Identify which cell holds the provided text, then report its [x, y] central coordinate. 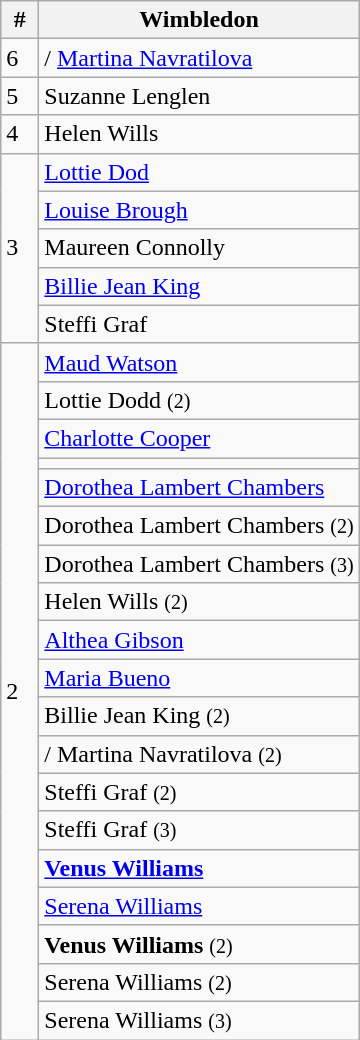
Venus Williams (2) [199, 944]
Wimbledon [199, 20]
4 [20, 134]
Maureen Connolly [199, 248]
Maria Bueno [199, 678]
/ Martina Navratilova [199, 58]
2 [20, 691]
Helen Wills [199, 134]
6 [20, 58]
Helen Wills (2) [199, 602]
Dorothea Lambert Chambers (2) [199, 526]
Dorothea Lambert Chambers [199, 488]
Serena Williams [199, 906]
Billie Jean King [199, 286]
Billie Jean King (2) [199, 716]
/ Martina Navratilova (2) [199, 754]
# [20, 20]
Suzanne Lenglen [199, 96]
Lottie Dodd (2) [199, 400]
Maud Watson [199, 362]
Dorothea Lambert Chambers (3) [199, 564]
Venus Williams [199, 868]
Charlotte Cooper [199, 438]
3 [20, 248]
Serena Williams (3) [199, 1020]
Steffi Graf (3) [199, 830]
Lottie Dod [199, 172]
Steffi Graf [199, 324]
Steffi Graf (2) [199, 792]
5 [20, 96]
Louise Brough [199, 210]
Serena Williams (2) [199, 982]
Althea Gibson [199, 640]
